Capture the cell that displays the provided text and extract its (X, Y) central coordinate. 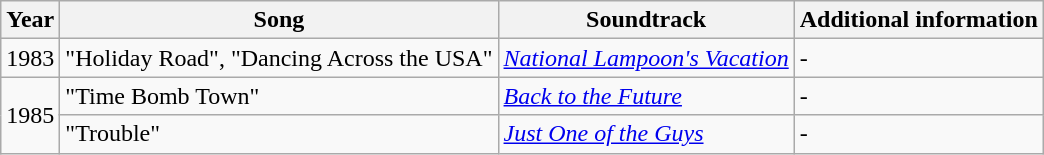
National Lampoon's Vacation (646, 58)
"Holiday Road", "Dancing Across the USA" (279, 58)
Just One of the Guys (646, 134)
"Time Bomb Town" (279, 96)
Year (30, 20)
1983 (30, 58)
Song (279, 20)
Additional information (918, 20)
Soundtrack (646, 20)
Back to the Future (646, 96)
1985 (30, 115)
"Trouble" (279, 134)
